Return the (x, y) coordinate for the center point of the cell that contains the specified text.  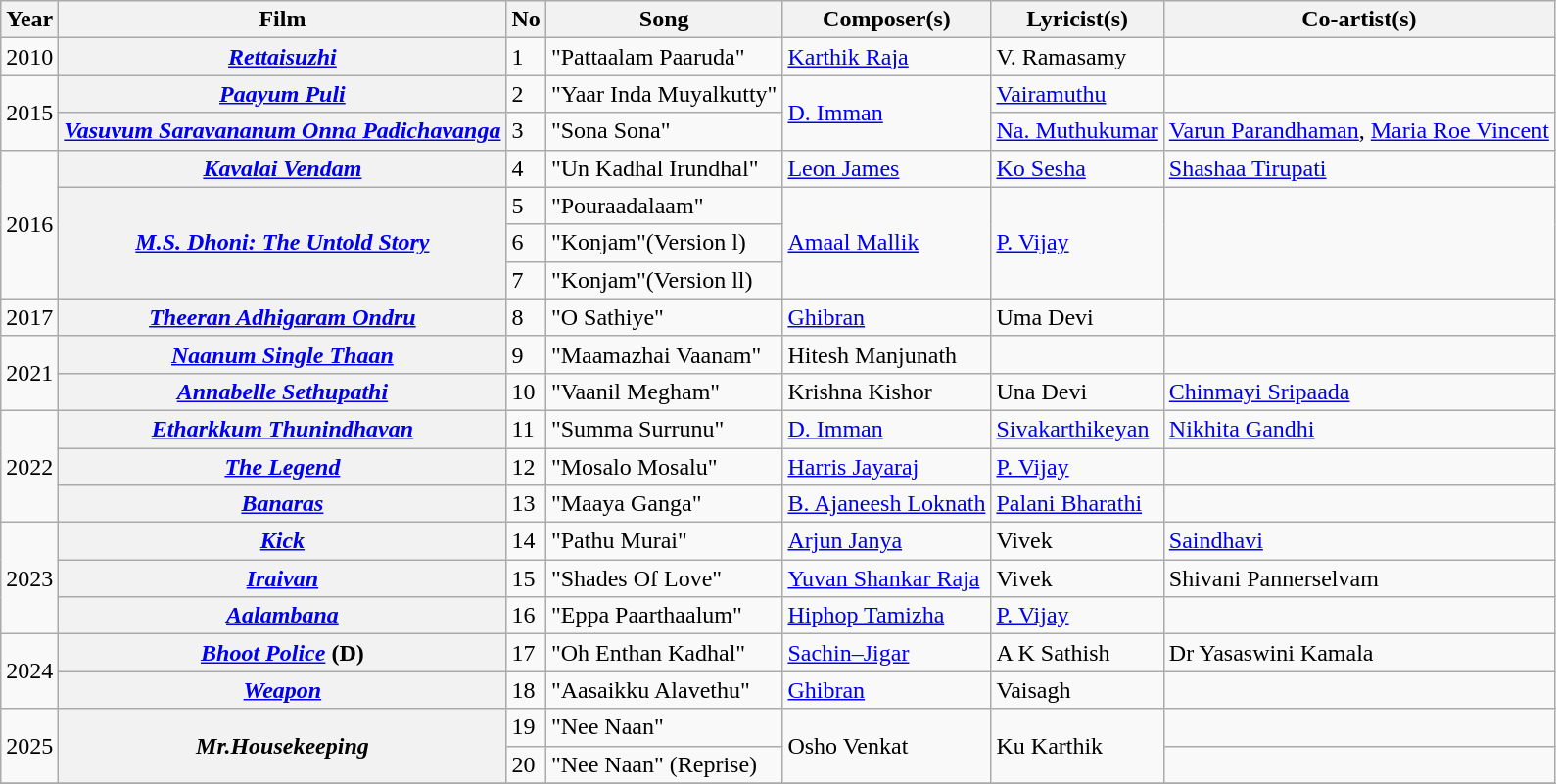
Leon James (887, 168)
2015 (29, 113)
1 (526, 57)
"Pouraadalaam" (664, 206)
2016 (29, 224)
"Oh Enthan Kadhal" (664, 653)
5 (526, 206)
"Aasaikku Alavethu" (664, 690)
Nikhita Gandhi (1359, 429)
Weapon (282, 690)
6 (526, 243)
Year (29, 20)
Kick (282, 541)
"Mosalo Mosalu" (664, 467)
"Vaanil Megham" (664, 392)
13 (526, 504)
Kavalai Vendam (282, 168)
2023 (29, 578)
Paayum Puli (282, 94)
Osho Venkat (887, 746)
Uma Devi (1077, 317)
4 (526, 168)
V. Ramasamy (1077, 57)
8 (526, 317)
11 (526, 429)
Composer(s) (887, 20)
"Pathu Murai" (664, 541)
"Un Kadhal Irundhal" (664, 168)
"Maamazhai Vaanam" (664, 354)
Dr Yasaswini Kamala (1359, 653)
M.S. Dhoni: The Untold Story (282, 243)
Aalambana (282, 616)
Sachin–Jigar (887, 653)
Annabelle Sethupathi (282, 392)
2024 (29, 671)
Sivakarthikeyan (1077, 429)
Amaal Mallik (887, 243)
"Shades Of Love" (664, 578)
Co-artist(s) (1359, 20)
Iraivan (282, 578)
Harris Jayaraj (887, 467)
12 (526, 467)
Film (282, 20)
Shashaa Tirupati (1359, 168)
"Maaya Ganga" (664, 504)
20 (526, 764)
Etharkkum Thunindhavan (282, 429)
"Summa Surrunu" (664, 429)
15 (526, 578)
19 (526, 727)
The Legend (282, 467)
Hitesh Manjunath (887, 354)
Vairamuthu (1077, 94)
Banaras (282, 504)
Hiphop Tamizha (887, 616)
Lyricist(s) (1077, 20)
Una Devi (1077, 392)
Karthik Raja (887, 57)
Ko Sesha (1077, 168)
Vaisagh (1077, 690)
Chinmayi Sripaada (1359, 392)
2017 (29, 317)
No (526, 20)
2025 (29, 746)
3 (526, 131)
Na. Muthukumar (1077, 131)
14 (526, 541)
"Sona Sona" (664, 131)
"Konjam"(Version l) (664, 243)
16 (526, 616)
Saindhavi (1359, 541)
7 (526, 280)
9 (526, 354)
Rettaisuzhi (282, 57)
Shivani Pannerselvam (1359, 578)
Arjun Janya (887, 541)
"O Sathiye" (664, 317)
Theeran Adhigaram Ondru (282, 317)
Ku Karthik (1077, 746)
10 (526, 392)
Yuvan Shankar Raja (887, 578)
"Pattaalam Paaruda" (664, 57)
B. Ajaneesh Loknath (887, 504)
"Nee Naan" (664, 727)
"Nee Naan" (Reprise) (664, 764)
Varun Parandhaman, Maria Roe Vincent (1359, 131)
"Konjam"(Version ll) (664, 280)
"Eppa Paarthaalum" (664, 616)
18 (526, 690)
Mr.Housekeeping (282, 746)
17 (526, 653)
Vasuvum Saravananum Onna Padichavanga (282, 131)
2010 (29, 57)
"Yaar Inda Muyalkutty" (664, 94)
Bhoot Police (D) (282, 653)
A K Sathish (1077, 653)
Palani Bharathi (1077, 504)
Song (664, 20)
2021 (29, 373)
Naanum Single Thaan (282, 354)
2022 (29, 466)
2 (526, 94)
Krishna Kishor (887, 392)
